Find where the given text appears and provide that cell's center as [X, Y] coordinate. 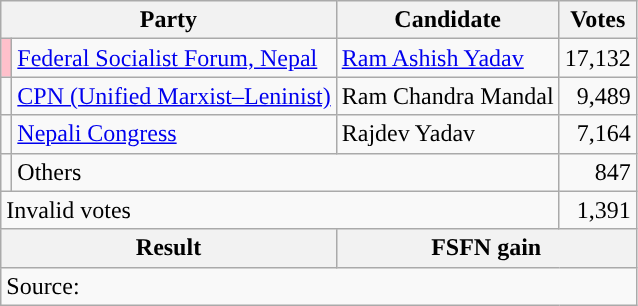
9,489 [598, 96]
Others [286, 172]
CPN (Unified Marxist–Leninist) [174, 96]
Result [168, 248]
847 [598, 172]
Nepali Congress [174, 134]
Candidate [448, 20]
Ram Ashish Yadav [448, 58]
Votes [598, 20]
Rajdev Yadav [448, 134]
1,391 [598, 210]
Party [168, 20]
Ram Chandra Mandal [448, 96]
FSFN gain [486, 248]
Invalid votes [280, 210]
17,132 [598, 58]
Source: [319, 286]
7,164 [598, 134]
Federal Socialist Forum, Nepal [174, 58]
